Return the (X, Y) coordinate for the center point of the cell that contains the specified text.  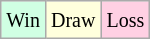
Loss (126, 20)
Win (24, 20)
Draw (72, 20)
